Identify which cell holds the provided text, then report its [X, Y] central coordinate. 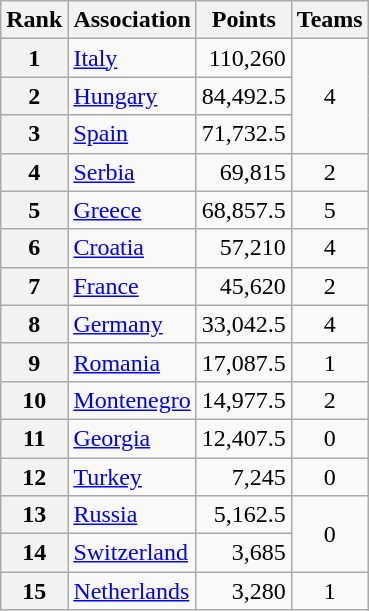
3 [34, 134]
12,407.5 [244, 438]
Teams [330, 20]
11 [34, 438]
Georgia [132, 438]
68,857.5 [244, 210]
17,087.5 [244, 362]
110,260 [244, 58]
69,815 [244, 172]
7 [34, 286]
6 [34, 248]
Hungary [132, 96]
84,492.5 [244, 96]
7,245 [244, 477]
Romania [132, 362]
5,162.5 [244, 515]
Italy [132, 58]
33,042.5 [244, 324]
14 [34, 553]
Spain [132, 134]
10 [34, 400]
45,620 [244, 286]
15 [34, 591]
Rank [34, 20]
12 [34, 477]
8 [34, 324]
14,977.5 [244, 400]
Serbia [132, 172]
57,210 [244, 248]
Switzerland [132, 553]
Netherlands [132, 591]
9 [34, 362]
Germany [132, 324]
Montenegro [132, 400]
3,685 [244, 553]
Turkey [132, 477]
Greece [132, 210]
71,732.5 [244, 134]
13 [34, 515]
Russia [132, 515]
3,280 [244, 591]
Points [244, 20]
Croatia [132, 248]
France [132, 286]
Association [132, 20]
